Pinpoint the cell where the given text exists, returning its (X, Y) midpoint coordinate. 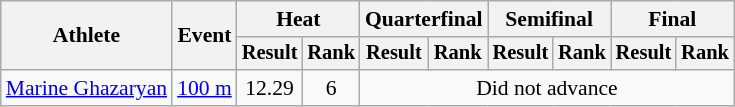
Athlete (86, 36)
Quarterfinal (424, 19)
6 (331, 88)
Final (672, 19)
Semifinal (550, 19)
Heat (298, 19)
12.29 (270, 88)
Marine Ghazaryan (86, 88)
Event (204, 36)
Did not advance (547, 88)
100 m (204, 88)
